Find where the given text appears and provide that cell's center as [X, Y] coordinate. 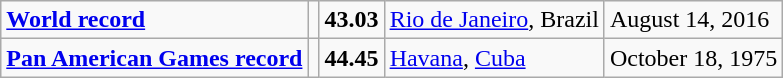
43.03 [352, 20]
October 18, 1975 [693, 58]
Rio de Janeiro, Brazil [494, 20]
44.45 [352, 58]
Pan American Games record [154, 58]
August 14, 2016 [693, 20]
Havana, Cuba [494, 58]
World record [154, 20]
